Output the [X, Y] coordinate of the center of the cell containing the given text.  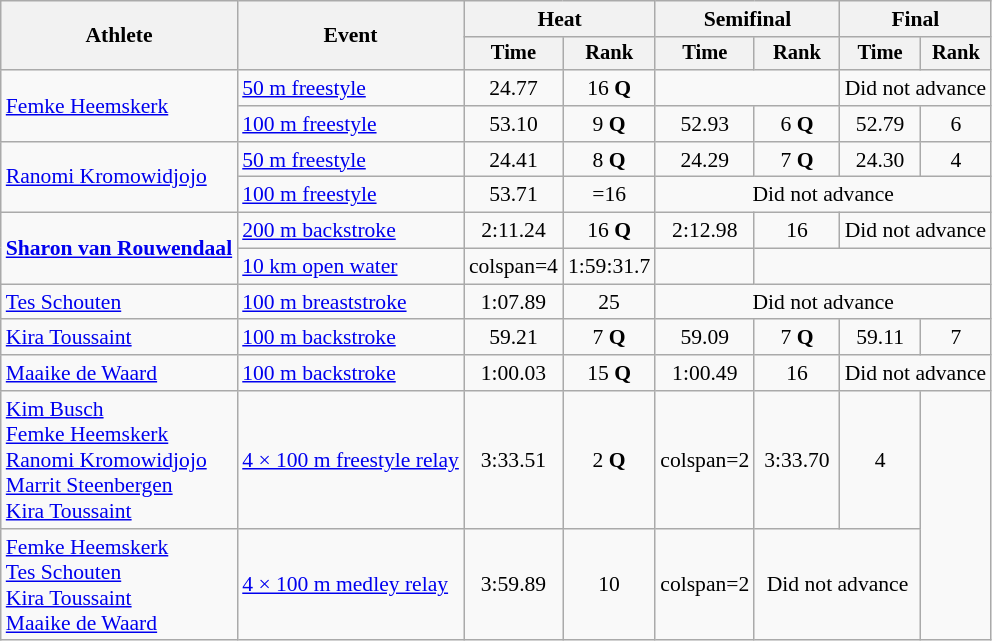
3:33.51 [514, 460]
52.93 [704, 124]
2:12.98 [704, 231]
Semifinal [747, 19]
53.10 [514, 124]
Femke HeemskerkTes SchoutenKira ToussaintMaaike de Waard [119, 585]
59.11 [880, 338]
10 km open water [350, 267]
7 [956, 338]
Heat [560, 19]
4 × 100 m freestyle relay [350, 460]
59.21 [514, 338]
3:33.70 [796, 460]
15 Q [609, 373]
24.30 [880, 160]
100 m breaststroke [350, 302]
6 [956, 124]
2 Q [609, 460]
Kira Toussaint [119, 338]
Sharon van Rouwendaal [119, 248]
Maaike de Waard [119, 373]
24.77 [514, 88]
10 [609, 585]
1:07.89 [514, 302]
8 Q [609, 160]
59.09 [704, 338]
Femke Heemskerk [119, 106]
1:00.49 [704, 373]
25 [609, 302]
Athlete [119, 36]
200 m backstroke [350, 231]
3:59.89 [514, 585]
=16 [609, 195]
Tes Schouten [119, 302]
Ranomi Kromowidjojo [119, 178]
24.29 [704, 160]
1:59:31.7 [609, 267]
1:00.03 [514, 373]
4 × 100 m medley relay [350, 585]
2:11.24 [514, 231]
Kim BuschFemke HeemskerkRanomi KromowidjojoMarrit SteenbergenKira Toussaint [119, 460]
9 Q [609, 124]
6 Q [796, 124]
53.71 [514, 195]
24.41 [514, 160]
colspan=4 [514, 267]
Final [916, 19]
Event [350, 36]
52.79 [880, 124]
